For the text-containing cell, return its midpoint in [X, Y] coordinate format. 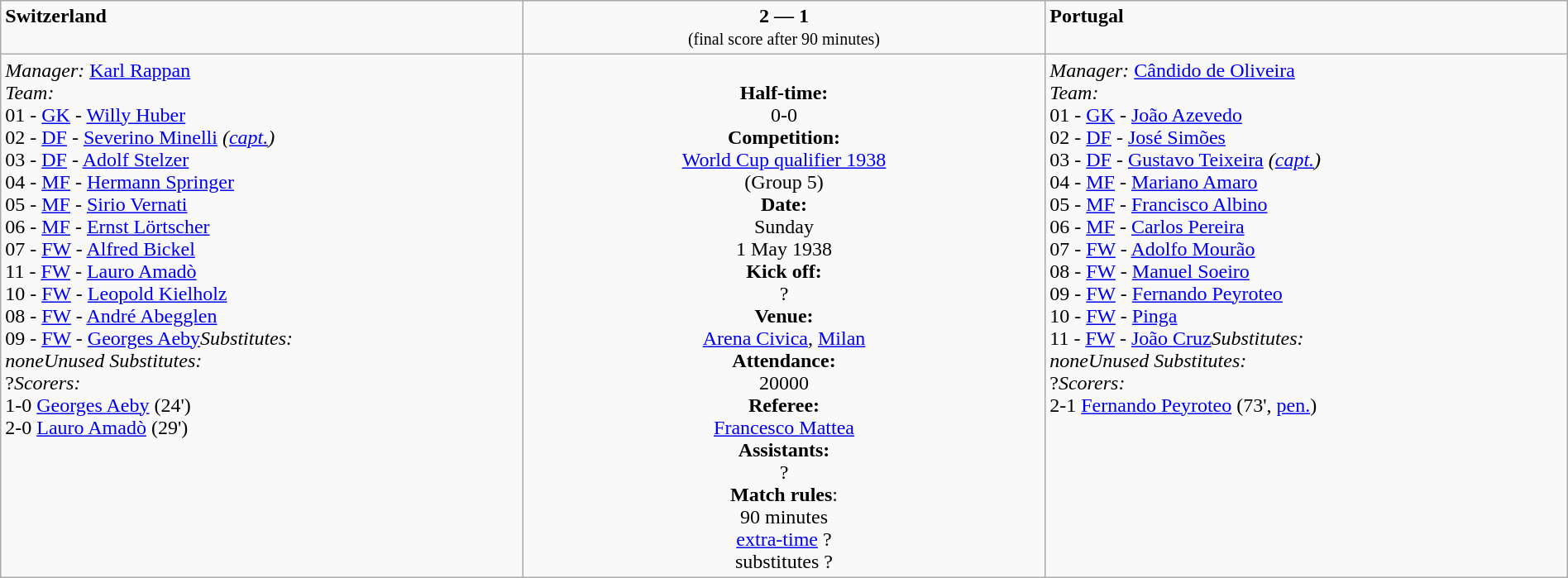
Portugal [1307, 28]
Switzerland [262, 28]
2 — 1(final score after 90 minutes) [784, 28]
